Search for the cell housing the specified text and yield its (X, Y) center coordinate. 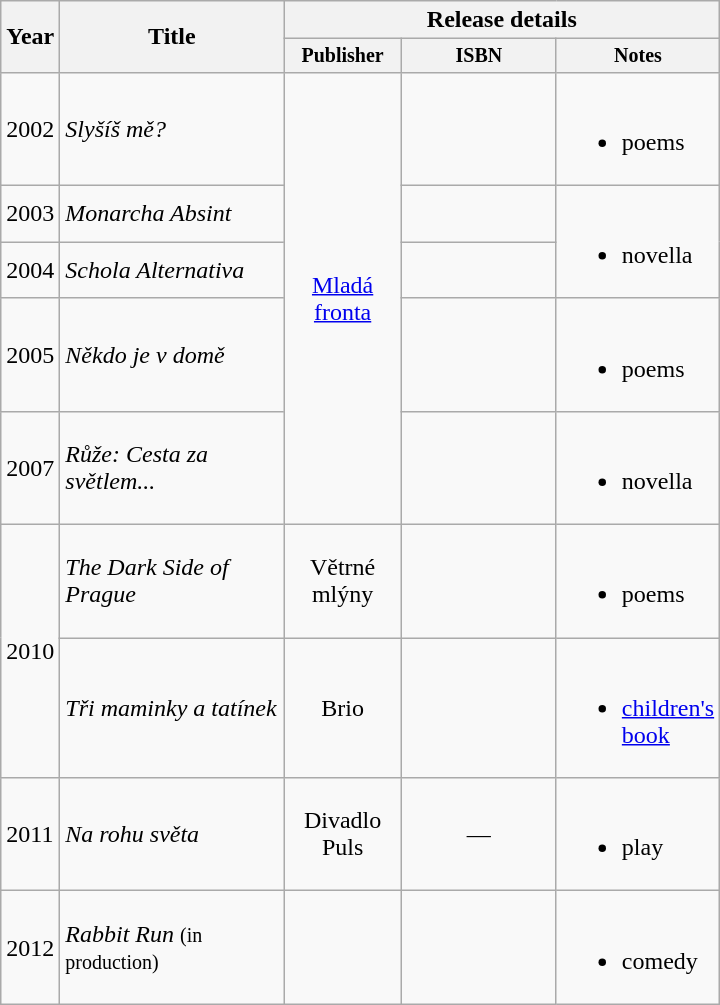
Větrné mlýny (342, 582)
play (638, 834)
2011 (30, 834)
comedy (638, 948)
Někdo je v domě (172, 354)
Na rohu světa (172, 834)
The Dark Side of Prague (172, 582)
Release details (502, 20)
2004 (30, 270)
Slyšíš mě? (172, 128)
Tři maminky a tatínek (172, 708)
Title (172, 37)
2007 (30, 468)
Year (30, 37)
Růže: Cesta za světlem... (172, 468)
— (478, 834)
Mladá fronta (342, 298)
2002 (30, 128)
Divadlo Puls (342, 834)
Rabbit Run (in production) (172, 948)
Schola Alternativa (172, 270)
2012 (30, 948)
children's book (638, 708)
Brio (342, 708)
Notes (638, 56)
2010 (30, 652)
2003 (30, 214)
ISBN (478, 56)
2005 (30, 354)
Publisher (342, 56)
Monarcha Absint (172, 214)
